Output the [X, Y] coordinate of the center of the cell containing the given text.  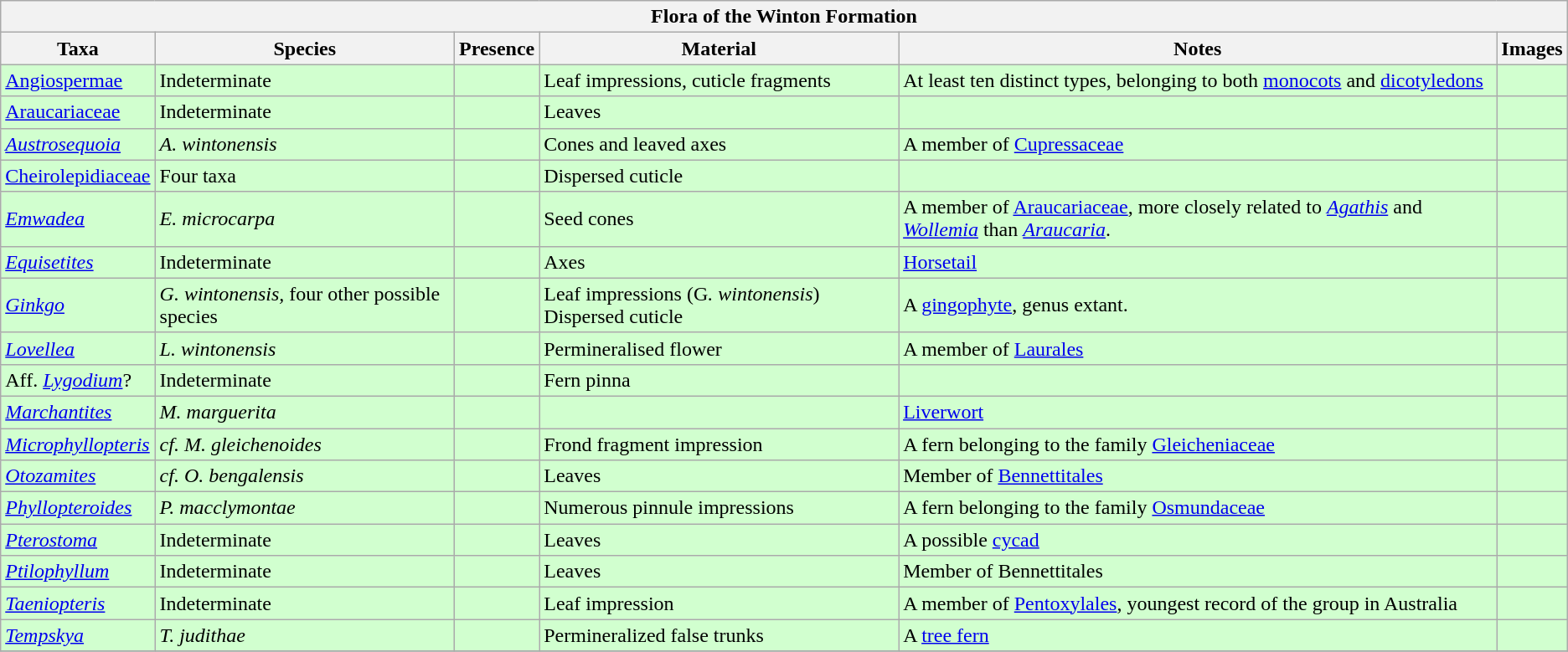
Permineralised flower [719, 348]
Phyllopteroides [78, 508]
Equisetites [78, 262]
Ptilophyllum [78, 572]
Horsetail [1198, 262]
Taxa [78, 49]
Frond fragment impression [719, 444]
Aff. Lygodium? [78, 380]
G. wintonensis, four other possible species [305, 305]
Leaf impressions, cuticle fragments [719, 80]
Liverwort [1198, 412]
Marchantites [78, 412]
A tree fern [1198, 635]
A gingophyte, genus extant. [1198, 305]
Axes [719, 262]
E. microcarpa [305, 219]
Otozamites [78, 476]
A fern belonging to the family Gleicheniaceae [1198, 444]
A fern belonging to the family Osmundaceae [1198, 508]
At least ten distinct types, belonging to both monocots and dicotyledons [1198, 80]
A member of Pentoxylales, youngest record of the group in Australia [1198, 603]
Microphyllopteris [78, 444]
Four taxa [305, 176]
Dispersed cuticle [719, 176]
Species [305, 49]
Ginkgo [78, 305]
Presence [496, 49]
A member of Cupressaceae [1198, 144]
Notes [1198, 49]
Emwadea [78, 219]
L. wintonensis [305, 348]
A member of Araucariaceae, more closely related to Agathis and Wollemia than Araucaria. [1198, 219]
Material [719, 49]
Permineralized false trunks [719, 635]
Cones and leaved axes [719, 144]
Fern pinna [719, 380]
A. wintonensis [305, 144]
Taeniopteris [78, 603]
Seed cones [719, 219]
Numerous pinnule impressions [719, 508]
Lovellea [78, 348]
Leaf impressions (G. wintonensis) Dispersed cuticle [719, 305]
Cheirolepidiaceae [78, 176]
cf. O. bengalensis [305, 476]
cf. M. gleichenoides [305, 444]
M. marguerita [305, 412]
Angiospermae [78, 80]
Austrosequoia [78, 144]
Tempskya [78, 635]
Images [1532, 49]
P. macclymontae [305, 508]
A member of Laurales [1198, 348]
Leaf impression [719, 603]
Flora of the Winton Formation [784, 17]
A possible cycad [1198, 540]
Pterostoma [78, 540]
Araucariaceae [78, 112]
T. judithae [305, 635]
